Locate the cell with the specified text and output its (X, Y) center coordinate. 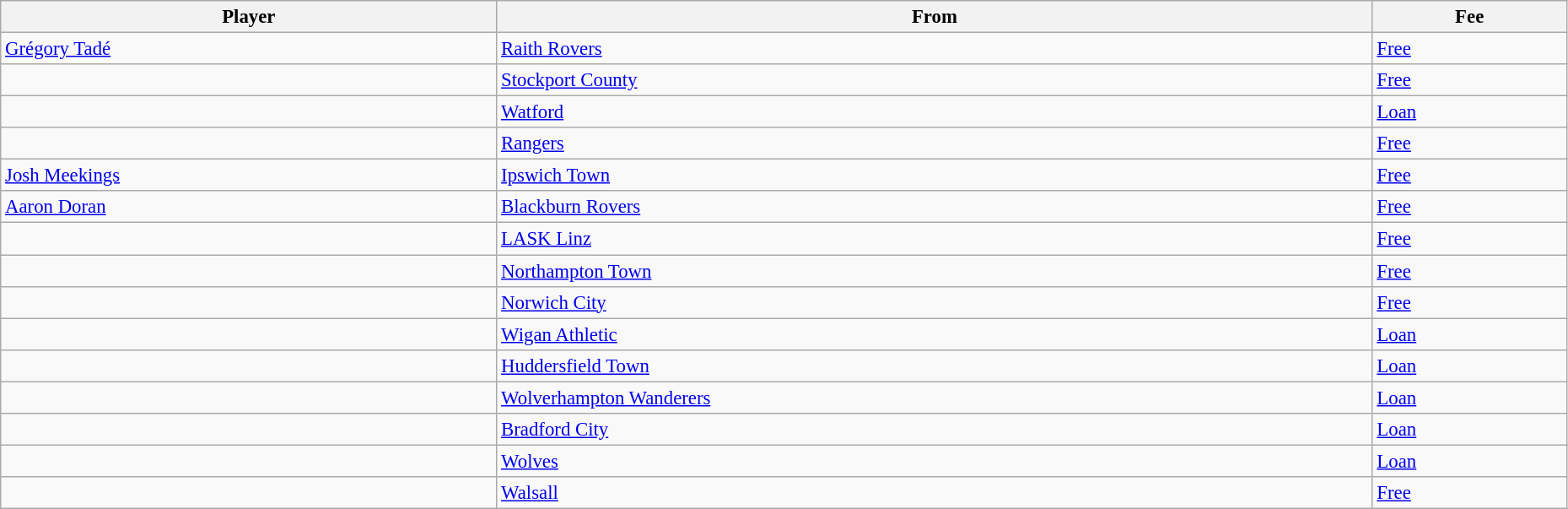
LASK Linz (935, 239)
Bradford City (935, 430)
Blackburn Rovers (935, 207)
Rangers (935, 143)
Northampton Town (935, 271)
Wolves (935, 461)
Ipswich Town (935, 176)
Aaron Doran (249, 207)
Wigan Athletic (935, 334)
Norwich City (935, 302)
From (935, 17)
Huddersfield Town (935, 366)
Walsall (935, 493)
Grégory Tadé (249, 49)
Wolverhampton Wanderers (935, 398)
Watford (935, 112)
Stockport County (935, 80)
Fee (1469, 17)
Player (249, 17)
Raith Rovers (935, 49)
Josh Meekings (249, 176)
